Extract the (X, Y) coordinate from the center of the cell holding the provided text.  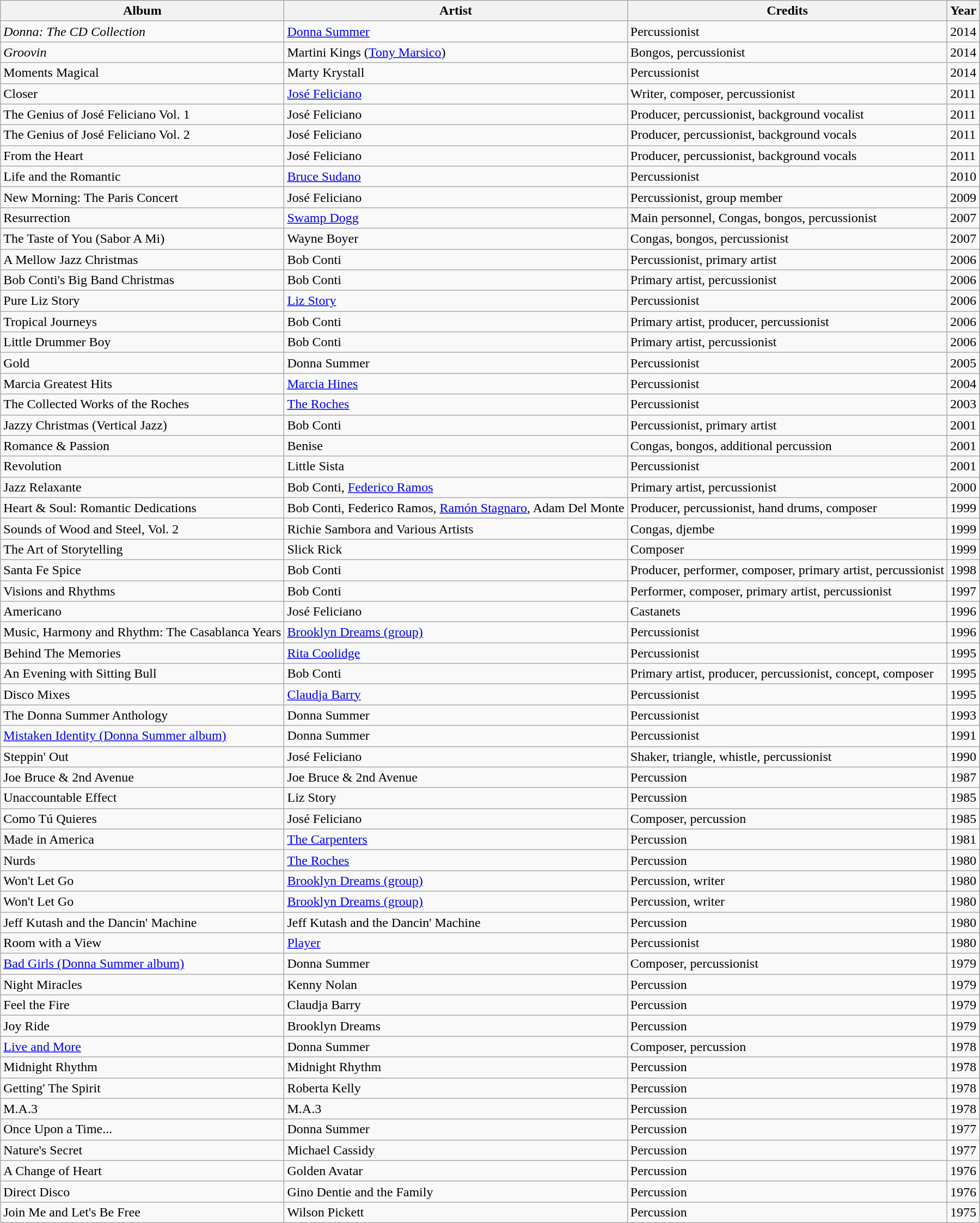
Percussionist, group member (787, 197)
Bob Conti, Federico Ramos (456, 487)
Romance & Passion (143, 446)
Gino Dentie and the Family (456, 1191)
Groovin (143, 52)
Rita Coolidge (456, 653)
Direct Disco (143, 1191)
2010 (964, 176)
New Morning: The Paris Concert (143, 197)
Jazz Relaxante (143, 487)
Congas, bongos, percussionist (787, 238)
Mistaken Identity (Donna Summer album) (143, 736)
Michael Cassidy (456, 1150)
Visions and Rhythms (143, 591)
Swamp Dogg (456, 218)
2009 (964, 197)
Martini Kings (Tony Marsico) (456, 52)
Album (143, 11)
Congas, djembe (787, 528)
Live and More (143, 1047)
Behind The Memories (143, 653)
The Art of Storytelling (143, 549)
Closer (143, 94)
Bob Conti's Big Band Christmas (143, 280)
Artist (456, 11)
Jazzy Christmas (Vertical Jazz) (143, 425)
Heart & Soul: Romantic Dedications (143, 508)
Bob Conti, Federico Ramos, Ramón Stagnaro, Adam Del Monte (456, 508)
Primary artist, producer, percussionist, concept, composer (787, 674)
Credits (787, 11)
Golden Avatar (456, 1171)
2003 (964, 404)
Main personnel, Congas, bongos, percussionist (787, 218)
1998 (964, 570)
2000 (964, 487)
Nurds (143, 860)
Little Sista (456, 466)
1981 (964, 839)
Year (964, 11)
Music, Harmony and Rhythm: The Casablanca Years (143, 632)
Benise (456, 446)
2005 (964, 363)
Joy Ride (143, 1026)
Writer, composer, percussionist (787, 94)
Santa Fe Spice (143, 570)
Wayne Boyer (456, 238)
Donna: The CD Collection (143, 32)
Richie Sambora and Various Artists (456, 528)
Marcia Hines (456, 384)
Performer, composer, primary artist, percussionist (787, 591)
Primary artist, producer, percussionist (787, 322)
Congas, bongos, additional percussion (787, 446)
Feel the Fire (143, 1005)
Little Drummer Boy (143, 342)
The Taste of You (Sabor A Mi) (143, 238)
Pure Liz Story (143, 301)
Gold (143, 363)
Nature's Secret (143, 1150)
Sounds of Wood and Steel, Vol. 2 (143, 528)
A Mellow Jazz Christmas (143, 260)
Americano (143, 612)
1990 (964, 757)
Disco Mixes (143, 695)
Composer (787, 549)
Kenny Nolan (456, 985)
Tropical Journeys (143, 322)
Marcia Greatest Hits (143, 384)
Brooklyn Dreams (456, 1026)
1993 (964, 715)
Roberta Kelly (456, 1088)
Shaker, triangle, whistle, percussionist (787, 757)
Marty Krystall (456, 73)
Room with a View (143, 943)
The Genius of José Feliciano Vol. 2 (143, 135)
From the Heart (143, 156)
Night Miracles (143, 985)
Producer, performer, composer, primary artist, percussionist (787, 570)
Unaccountable Effect (143, 798)
The Carpenters (456, 839)
A Change of Heart (143, 1171)
1991 (964, 736)
Composer, percussionist (787, 964)
1997 (964, 591)
The Genius of José Feliciano Vol. 1 (143, 114)
Como Tú Quieres (143, 819)
Once Upon a Time... (143, 1129)
Resurrection (143, 218)
Bruce Sudano (456, 176)
Producer, percussionist, hand drums, composer (787, 508)
Made in America (143, 839)
An Evening with Sitting Bull (143, 674)
The Donna Summer Anthology (143, 715)
The Collected Works of the Roches (143, 404)
2004 (964, 384)
Getting' The Spirit (143, 1088)
Producer, percussionist, background vocalist (787, 114)
Join Me and Let's Be Free (143, 1212)
Castanets (787, 612)
Steppin' Out (143, 757)
Wilson Pickett (456, 1212)
Bad Girls (Donna Summer album) (143, 964)
Moments Magical (143, 73)
1975 (964, 1212)
Slick Rick (456, 549)
Life and the Romantic (143, 176)
Player (456, 943)
Bongos, percussionist (787, 52)
1987 (964, 777)
Revolution (143, 466)
